Return [X, Y] of the center of cell containing provided text 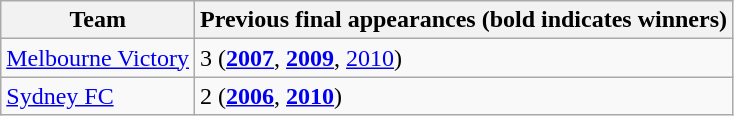
Previous final appearances (bold indicates winners) [464, 20]
Melbourne Victory [98, 58]
Team [98, 20]
Sydney FC [98, 96]
3 (2007, 2009, 2010) [464, 58]
2 (2006, 2010) [464, 96]
